Provide the (X, Y) coordinate of the cell's center where the given text is located.  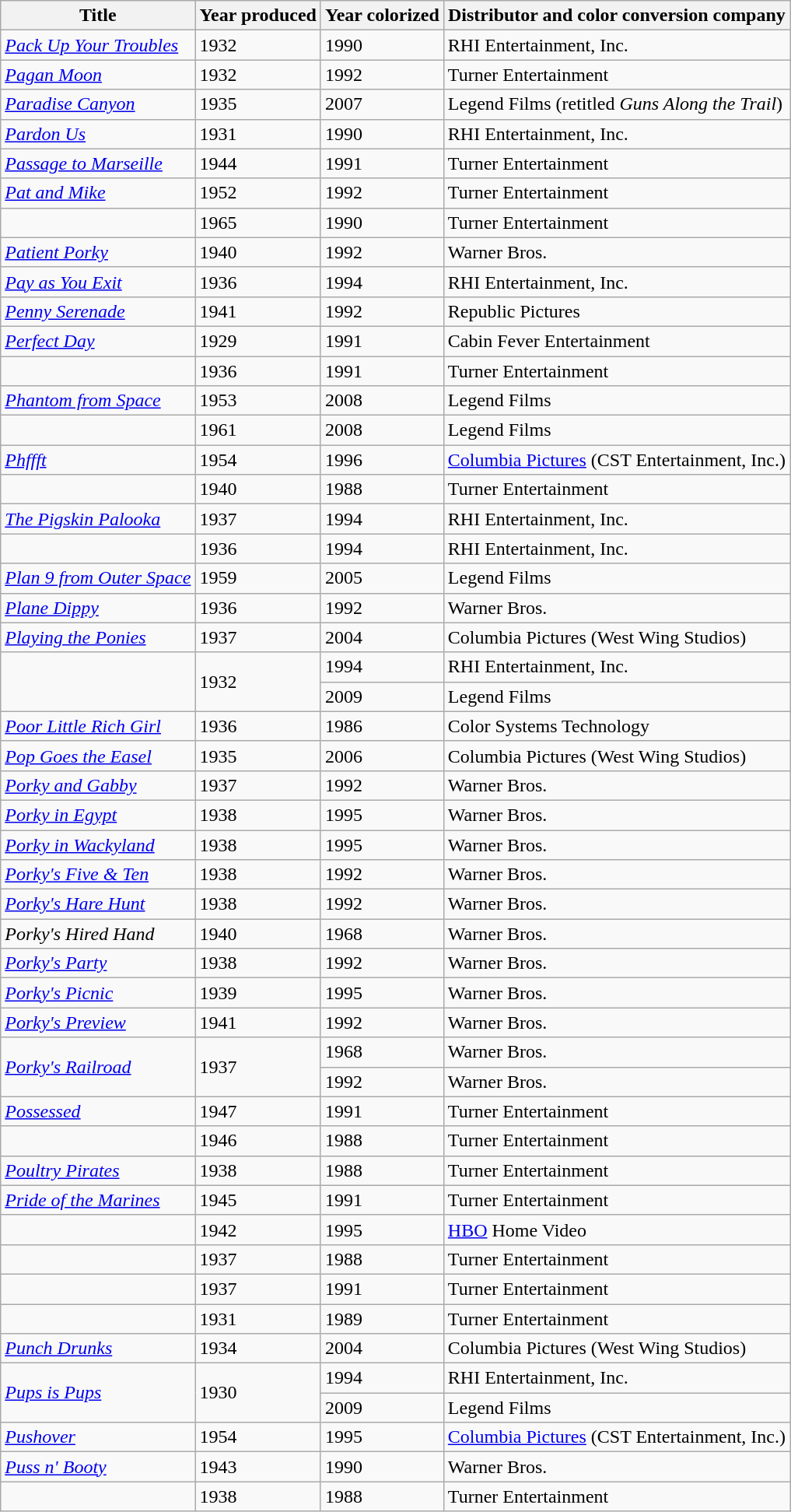
Plane Dippy (98, 608)
Porky's Preview (98, 1023)
Porky in Wackyland (98, 844)
Pushover (98, 1437)
Porky's Hare Hunt (98, 904)
1947 (258, 1111)
Phantom from Space (98, 401)
Punch Drunks (98, 1349)
The Pigskin Palooka (98, 519)
Phffft (98, 460)
Perfect Day (98, 341)
1944 (258, 163)
Cabin Fever Entertainment (616, 341)
Republic Pictures (616, 311)
Playing the Ponies (98, 637)
Distributor and color conversion company (616, 16)
1959 (258, 578)
Pat and Mike (98, 193)
Porky in Egypt (98, 815)
Year colorized (382, 16)
Patient Porky (98, 252)
1939 (258, 993)
Pay as You Exit (98, 282)
1961 (258, 430)
1986 (382, 726)
Poor Little Rich Girl (98, 726)
Title (98, 16)
Color Systems Technology (616, 726)
1943 (258, 1467)
Porky's Railroad (98, 1067)
2006 (382, 756)
Porky and Gabby (98, 785)
1953 (258, 401)
1942 (258, 1230)
Penny Serenade (98, 311)
Possessed (98, 1111)
Year produced (258, 16)
Pack Up Your Troubles (98, 45)
2005 (382, 578)
Pride of the Marines (98, 1200)
Legend Films (retitled Guns Along the Trail) (616, 104)
Pagan Moon (98, 75)
1946 (258, 1141)
1952 (258, 193)
Porky's Picnic (98, 993)
1996 (382, 460)
Porky's Hired Hand (98, 934)
1934 (258, 1349)
Plan 9 from Outer Space (98, 578)
1965 (258, 223)
Porky's Party (98, 963)
Pop Goes the Easel (98, 756)
2007 (382, 104)
Poultry Pirates (98, 1170)
Pardon Us (98, 134)
1930 (258, 1393)
Paradise Canyon (98, 104)
HBO Home Video (616, 1230)
Passage to Marseille (98, 163)
Pups is Pups (98, 1393)
Puss n' Booty (98, 1467)
Porky's Five & Ten (98, 875)
1929 (258, 341)
1989 (382, 1319)
1945 (258, 1200)
